Return (X, Y) of the center of cell containing provided text 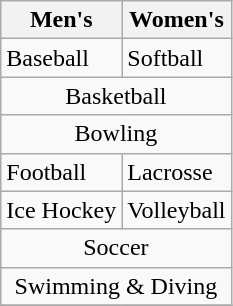
Volleyball (176, 210)
Baseball (62, 58)
Basketball (116, 96)
Men's (62, 20)
Ice Hockey (62, 210)
Swimming & Diving (116, 286)
Soccer (116, 248)
Football (62, 172)
Bowling (116, 134)
Softball (176, 58)
Women's (176, 20)
Lacrosse (176, 172)
